From the cell containing the given text, extract its center point as [x, y] coordinate. 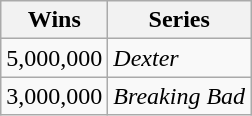
Breaking Bad [180, 96]
5,000,000 [54, 58]
3,000,000 [54, 96]
Wins [54, 20]
Dexter [180, 58]
Series [180, 20]
